Output the [X, Y] coordinate of the center of the cell containing the given text.  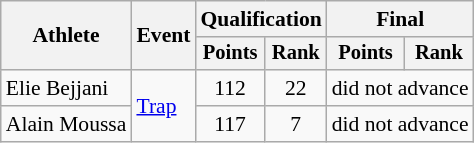
Trap [163, 106]
112 [230, 88]
Event [163, 36]
117 [230, 124]
Final [400, 19]
Alain Moussa [66, 124]
7 [296, 124]
22 [296, 88]
Elie Bejjani [66, 88]
Athlete [66, 36]
Qualification [260, 19]
